Find where the given text appears and provide that cell's center as (x, y) coordinate. 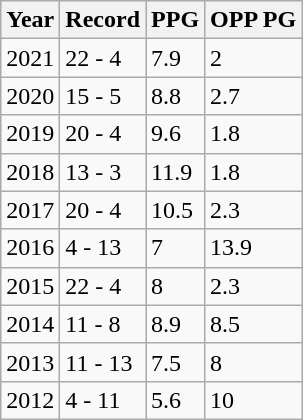
11.9 (176, 172)
7.5 (176, 362)
2015 (30, 286)
8.9 (176, 324)
2014 (30, 324)
Year (30, 20)
11 - 13 (103, 362)
2021 (30, 58)
5.6 (176, 400)
15 - 5 (103, 96)
10 (254, 400)
PPG (176, 20)
2012 (30, 400)
2018 (30, 172)
9.6 (176, 134)
13 - 3 (103, 172)
4 - 11 (103, 400)
4 - 13 (103, 248)
2013 (30, 362)
10.5 (176, 210)
2.7 (254, 96)
2019 (30, 134)
13.9 (254, 248)
8.8 (176, 96)
OPP PG (254, 20)
Record (103, 20)
2020 (30, 96)
7.9 (176, 58)
2 (254, 58)
11 - 8 (103, 324)
2016 (30, 248)
2017 (30, 210)
7 (176, 248)
8.5 (254, 324)
